Identify which cell holds the provided text, then report its [X, Y] central coordinate. 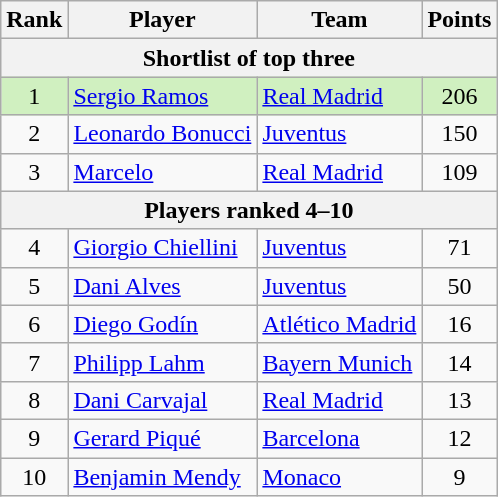
Benjamin Mendy [162, 477]
Dani Alves [162, 286]
7 [34, 362]
Marcelo [162, 172]
Diego Godín [162, 324]
4 [34, 248]
Barcelona [340, 438]
16 [460, 324]
3 [34, 172]
50 [460, 286]
Atlético Madrid [340, 324]
Monaco [340, 477]
206 [460, 96]
150 [460, 134]
1 [34, 96]
13 [460, 400]
Players ranked 4–10 [249, 210]
109 [460, 172]
Team [340, 20]
Shortlist of top three [249, 58]
Sergio Ramos [162, 96]
6 [34, 324]
Player [162, 20]
8 [34, 400]
Giorgio Chiellini [162, 248]
10 [34, 477]
Philipp Lahm [162, 362]
Gerard Piqué [162, 438]
Rank [34, 20]
2 [34, 134]
Leonardo Bonucci [162, 134]
5 [34, 286]
Dani Carvajal [162, 400]
Points [460, 20]
12 [460, 438]
Bayern Munich [340, 362]
71 [460, 248]
14 [460, 362]
